Output the (x, y) coordinate of the center of the cell containing the given text.  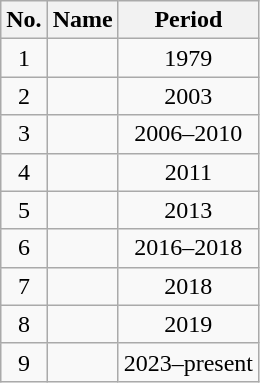
8 (24, 324)
2023–present (188, 362)
2016–2018 (188, 248)
2019 (188, 324)
9 (24, 362)
5 (24, 210)
2 (24, 96)
1 (24, 58)
2003 (188, 96)
No. (24, 20)
Period (188, 20)
2013 (188, 210)
7 (24, 286)
2018 (188, 286)
Name (82, 20)
1979 (188, 58)
2011 (188, 172)
3 (24, 134)
4 (24, 172)
2006–2010 (188, 134)
6 (24, 248)
